Determine the [X, Y] coordinate at the center of the cell enclosing the given text.  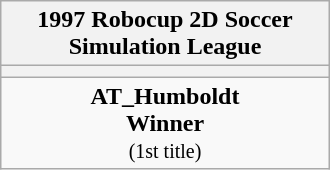
1997 Robocup 2D Soccer Simulation League [165, 34]
AT_HumboldtWinner(1st title) [165, 123]
